Provide the [X, Y] coordinate of the cell's center where the given text is located.  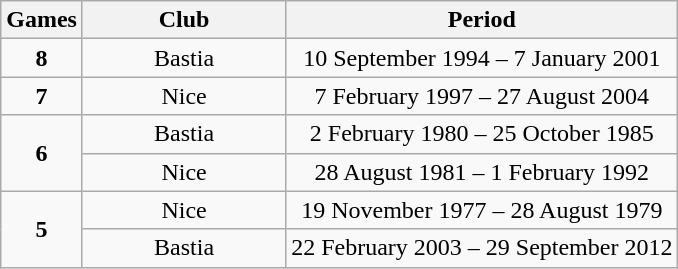
8 [42, 58]
2 February 1980 – 25 October 1985 [482, 134]
Period [482, 20]
Games [42, 20]
28 August 1981 – 1 February 1992 [482, 172]
6 [42, 153]
Club [184, 20]
7 February 1997 – 27 August 2004 [482, 96]
22 February 2003 – 29 September 2012 [482, 248]
10 September 1994 – 7 January 2001 [482, 58]
19 November 1977 – 28 August 1979 [482, 210]
7 [42, 96]
5 [42, 229]
